Extract the (X, Y) coordinate from the center of the cell holding the provided text.  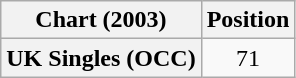
UK Singles (OCC) (101, 58)
71 (248, 58)
Position (248, 20)
Chart (2003) (101, 20)
